Search for the cell housing the specified text and yield its (X, Y) center coordinate. 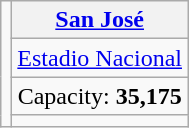
Capacity: 35,175 (100, 96)
Estadio Nacional (100, 58)
San José (100, 20)
